Return [X, Y] of the center of cell containing provided text 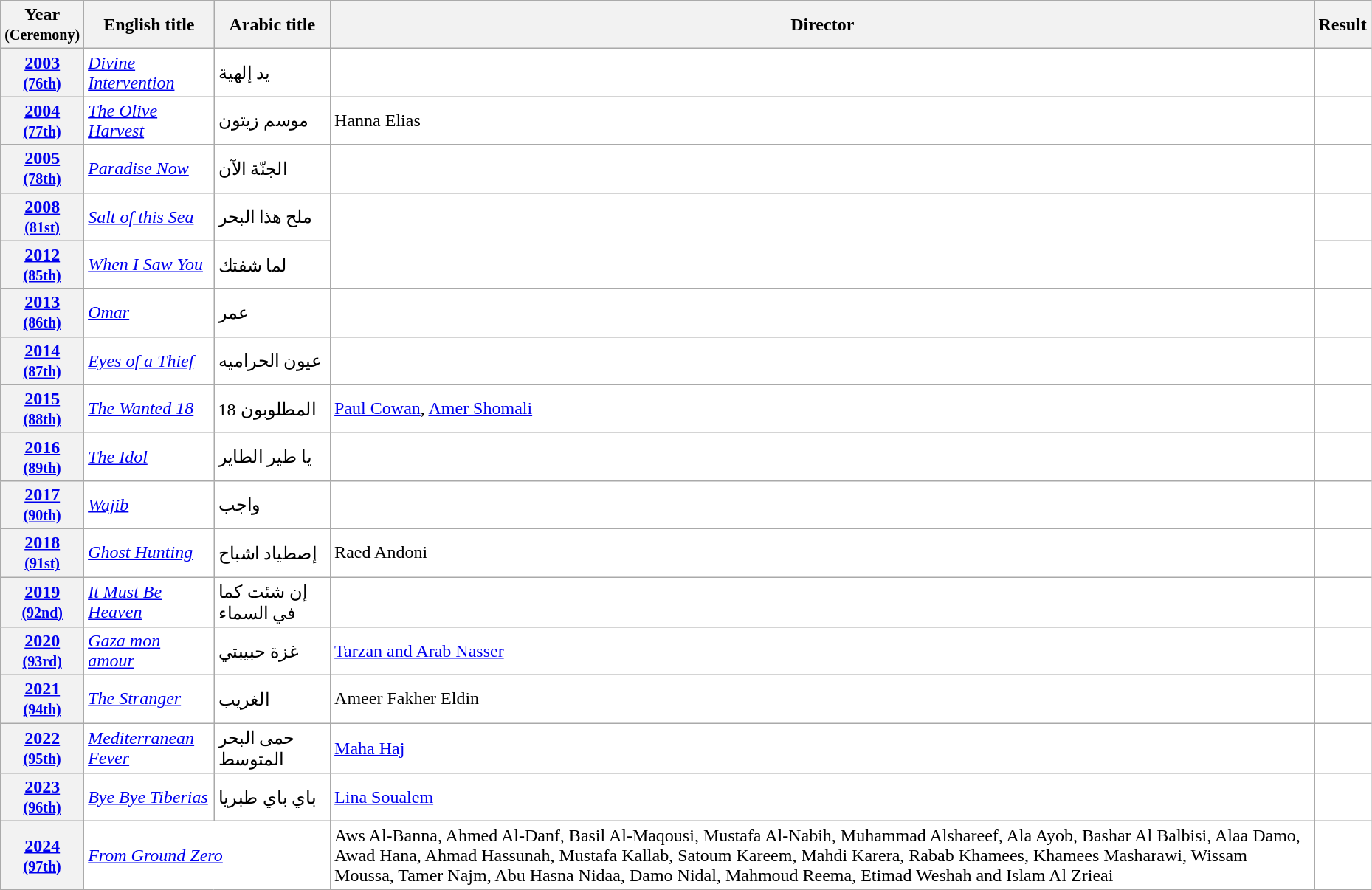
Bye Bye Tiberias [149, 797]
English title [149, 25]
Result [1342, 25]
يد إلهية [272, 72]
Year(Ceremony) [43, 25]
2015(88th) [43, 409]
Arabic title [272, 25]
Divine Intervention [149, 72]
2017(90th) [43, 505]
2005(78th) [43, 168]
2021(94th) [43, 700]
Mediterranean Fever [149, 748]
موسم زيتون [272, 121]
Gaza mon amour [149, 651]
المطلوبون 18 [272, 409]
2020(93rd) [43, 651]
Hanna Elias [822, 121]
2004(77th) [43, 121]
غزة حبيبتي [272, 651]
Lina Soualem [822, 797]
الجنّة الآن [272, 168]
2016(89th) [43, 456]
The Olive Harvest [149, 121]
Ameer Fakher Eldin [822, 700]
The Idol [149, 456]
Director [822, 25]
باي باي طبريا [272, 797]
The Stranger [149, 700]
Maha Haj [822, 748]
2012(85th) [43, 264]
2023(96th) [43, 797]
When I Saw You [149, 264]
Raed Andoni [822, 552]
عمر [272, 313]
Paul Cowan, Amer Shomali [822, 409]
لما شفتك [272, 264]
2018(91st) [43, 552]
2024(97th) [43, 855]
واجب [272, 505]
Paradise Now [149, 168]
2013(86th) [43, 313]
Eyes of a Thief [149, 360]
Omar [149, 313]
2003(76th) [43, 72]
حمى البحر المتوسط [272, 748]
2019(92nd) [43, 602]
Wajib [149, 505]
2022(95th) [43, 748]
2008(81st) [43, 217]
From Ground Zero [207, 855]
Tarzan and Arab Nasser [822, 651]
2014(87th) [43, 360]
الغريب [272, 700]
It Must Be Heaven [149, 602]
يا طير الطاير [272, 456]
The Wanted 18 [149, 409]
ملح هذا البحر [272, 217]
Salt of this Sea [149, 217]
إصطياد اشباح [272, 552]
عيون الحراميه [272, 360]
إن شئت كما في السماء [272, 602]
Ghost Hunting [149, 552]
